From the cell containing the given text, extract its center point as [X, Y] coordinate. 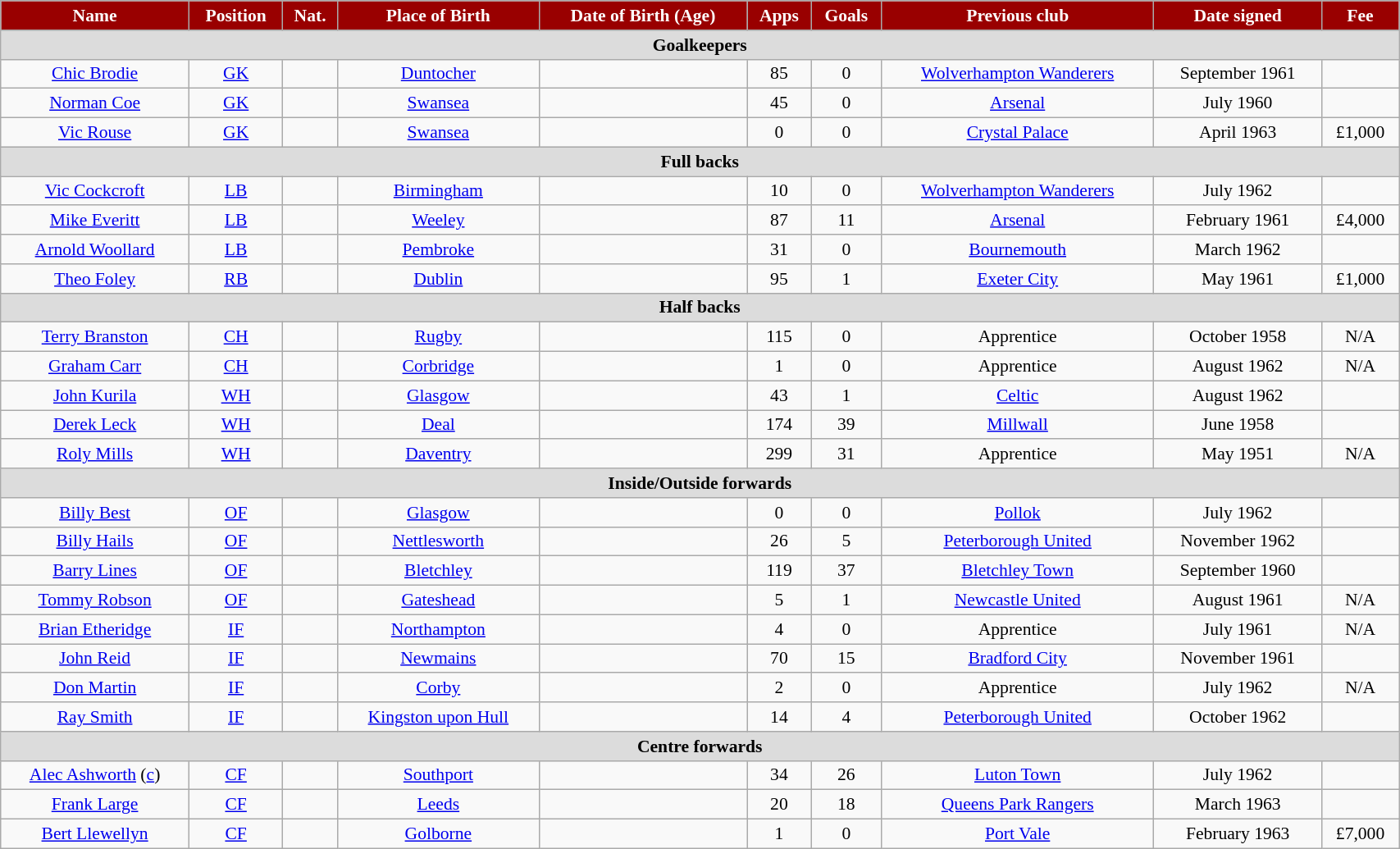
July 1960 [1238, 103]
Apps [779, 16]
43 [779, 395]
Vic Rouse [95, 133]
£7,000 [1360, 834]
45 [779, 103]
Terry Branston [95, 337]
April 1963 [1238, 133]
Half backs [700, 308]
Theo Foley [95, 279]
October 1962 [1238, 717]
174 [779, 425]
Goals [846, 16]
Billy Best [95, 513]
RB [235, 279]
Birmingham [438, 191]
November 1962 [1238, 541]
Northampton [438, 629]
Vic Cockcroft [95, 191]
Goalkeepers [700, 45]
Previous club [1017, 16]
August 1961 [1238, 600]
Pollok [1017, 513]
Newcastle United [1017, 600]
70 [779, 659]
Duntocher [438, 74]
February 1963 [1238, 834]
Fee [1360, 16]
Crystal Palace [1017, 133]
May 1961 [1238, 279]
Barry Lines [95, 571]
Graham Carr [95, 367]
115 [779, 337]
14 [779, 717]
March 1962 [1238, 249]
Rugby [438, 337]
Place of Birth [438, 16]
Daventry [438, 454]
Alec Ashworth (c) [95, 775]
15 [846, 659]
Date signed [1238, 16]
Golborne [438, 834]
September 1960 [1238, 571]
£4,000 [1360, 221]
September 1961 [1238, 74]
Nat. [310, 16]
11 [846, 221]
Millwall [1017, 425]
March 1963 [1238, 805]
299 [779, 454]
Norman Coe [95, 103]
Roly Mills [95, 454]
Bletchley [438, 571]
Corby [438, 688]
Nettlesworth [438, 541]
Weeley [438, 221]
Full backs [700, 162]
Pembroke [438, 249]
Arnold Woollard [95, 249]
Ray Smith [95, 717]
Position [235, 16]
Celtic [1017, 395]
February 1961 [1238, 221]
Brian Etheridge [95, 629]
July 1961 [1238, 629]
Name [95, 16]
Gateshead [438, 600]
37 [846, 571]
34 [779, 775]
Luton Town [1017, 775]
John Reid [95, 659]
Date of Birth (Age) [643, 16]
Exeter City [1017, 279]
Leeds [438, 805]
Newmains [438, 659]
87 [779, 221]
Chic Brodie [95, 74]
Kingston upon Hull [438, 717]
2 [779, 688]
Don Martin [95, 688]
Tommy Robson [95, 600]
20 [779, 805]
June 1958 [1238, 425]
May 1951 [1238, 454]
Southport [438, 775]
Billy Hails [95, 541]
119 [779, 571]
Bradford City [1017, 659]
18 [846, 805]
November 1961 [1238, 659]
October 1958 [1238, 337]
Bletchley Town [1017, 571]
Inside/Outside forwards [700, 483]
Centre forwards [700, 746]
95 [779, 279]
Bert Llewellyn [95, 834]
Queens Park Rangers [1017, 805]
Derek Leck [95, 425]
Port Vale [1017, 834]
Frank Large [95, 805]
85 [779, 74]
Dublin [438, 279]
10 [779, 191]
John Kurila [95, 395]
Mike Everitt [95, 221]
Bournemouth [1017, 249]
39 [846, 425]
Corbridge [438, 367]
Deal [438, 425]
